Capture the cell that displays the provided text and extract its (X, Y) central coordinate. 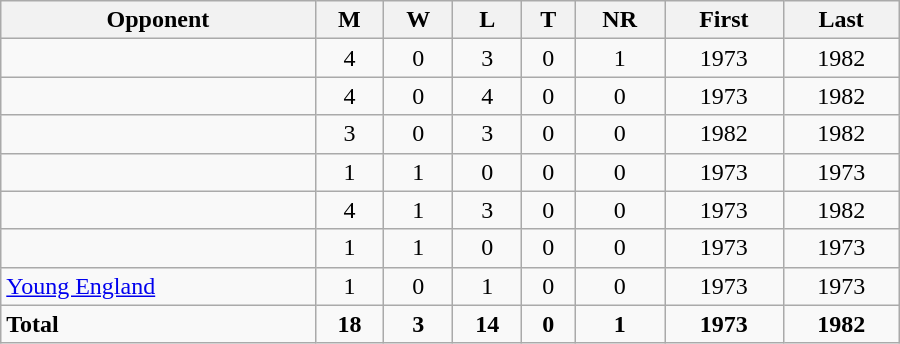
18 (350, 324)
Opponent (158, 20)
Last (841, 20)
T (548, 20)
L (488, 20)
W (418, 20)
14 (488, 324)
NR (620, 20)
M (350, 20)
First (724, 20)
Young England (158, 286)
Total (158, 324)
